Locate the cell with the specified text and output its (x, y) center coordinate. 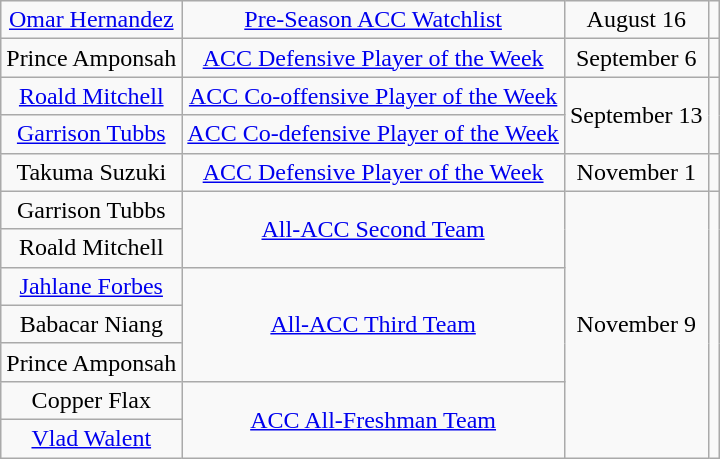
Pre-Season ACC Watchlist (374, 20)
September 13 (636, 115)
ACC Co-offensive Player of the Week (374, 96)
ACC All-Freshman Team (374, 419)
Omar Hernandez (92, 20)
Jahlane Forbes (92, 286)
Vlad Walent (92, 438)
Babacar Niang (92, 324)
November 9 (636, 324)
All-ACC Third Team (374, 324)
November 1 (636, 172)
August 16 (636, 20)
All-ACC Second Team (374, 229)
Copper Flax (92, 400)
Takuma Suzuki (92, 172)
September 6 (636, 58)
ACC Co-defensive Player of the Week (374, 134)
